Return the [X, Y] coordinate for the center point of the cell that contains the specified text.  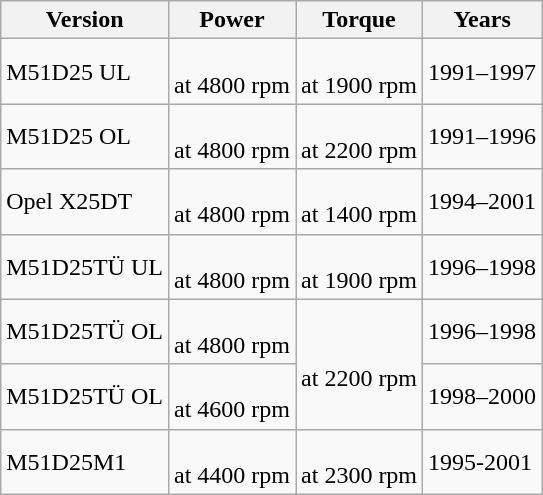
1994–2001 [482, 202]
1998–2000 [482, 396]
Version [85, 20]
1991–1996 [482, 136]
at 2300 rpm [360, 462]
M51D25 UL [85, 72]
at 1400 rpm [360, 202]
at 4600 rpm [232, 396]
Years [482, 20]
Opel X25DT [85, 202]
M51D25M1 [85, 462]
at 4400 rpm [232, 462]
1991–1997 [482, 72]
1995-2001 [482, 462]
M51D25TÜ UL [85, 266]
M51D25 OL [85, 136]
Power [232, 20]
Torque [360, 20]
